Capture the cell that displays the provided text and extract its (X, Y) central coordinate. 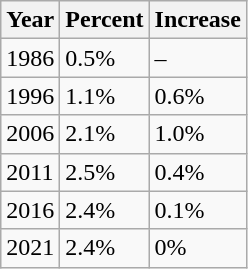
2011 (30, 172)
0.4% (198, 172)
2016 (30, 210)
2006 (30, 134)
2021 (30, 248)
0.5% (104, 58)
1986 (30, 58)
2.1% (104, 134)
Percent (104, 20)
1.0% (198, 134)
1.1% (104, 96)
– (198, 58)
0.6% (198, 96)
Increase (198, 20)
0% (198, 248)
0.1% (198, 210)
2.5% (104, 172)
1996 (30, 96)
Year (30, 20)
